For the text-containing cell, return its midpoint in (x, y) coordinate format. 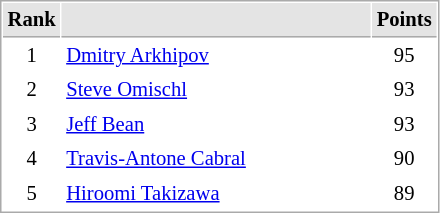
4 (32, 158)
Jeff Bean (216, 124)
Dmitry Arkhipov (216, 56)
2 (32, 90)
89 (404, 194)
3 (32, 124)
Rank (32, 20)
90 (404, 158)
Points (404, 20)
1 (32, 56)
Hiroomi Takizawa (216, 194)
5 (32, 194)
Steve Omischl (216, 90)
Travis-Antone Cabral (216, 158)
95 (404, 56)
